For the text-containing cell, return its midpoint in [X, Y] coordinate format. 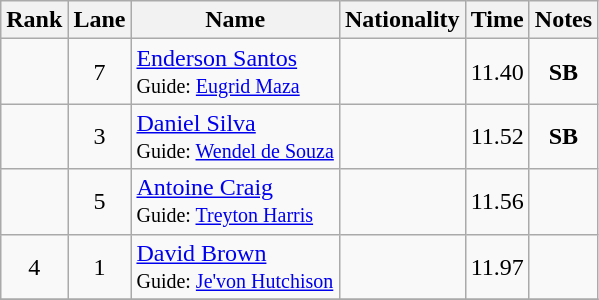
Lane [100, 20]
David BrownGuide: Je'von Hutchison [235, 266]
Daniel SilvaGuide: Wendel de Souza [235, 136]
11.56 [497, 202]
3 [100, 136]
4 [34, 266]
Antoine CraigGuide: Treyton Harris [235, 202]
5 [100, 202]
Enderson SantosGuide: Eugrid Maza [235, 72]
Name [235, 20]
11.97 [497, 266]
Nationality [402, 20]
Time [497, 20]
1 [100, 266]
7 [100, 72]
11.52 [497, 136]
Notes [563, 20]
11.40 [497, 72]
Rank [34, 20]
